Detect which cell encompasses the target text, then output its [x, y] center coordinate. 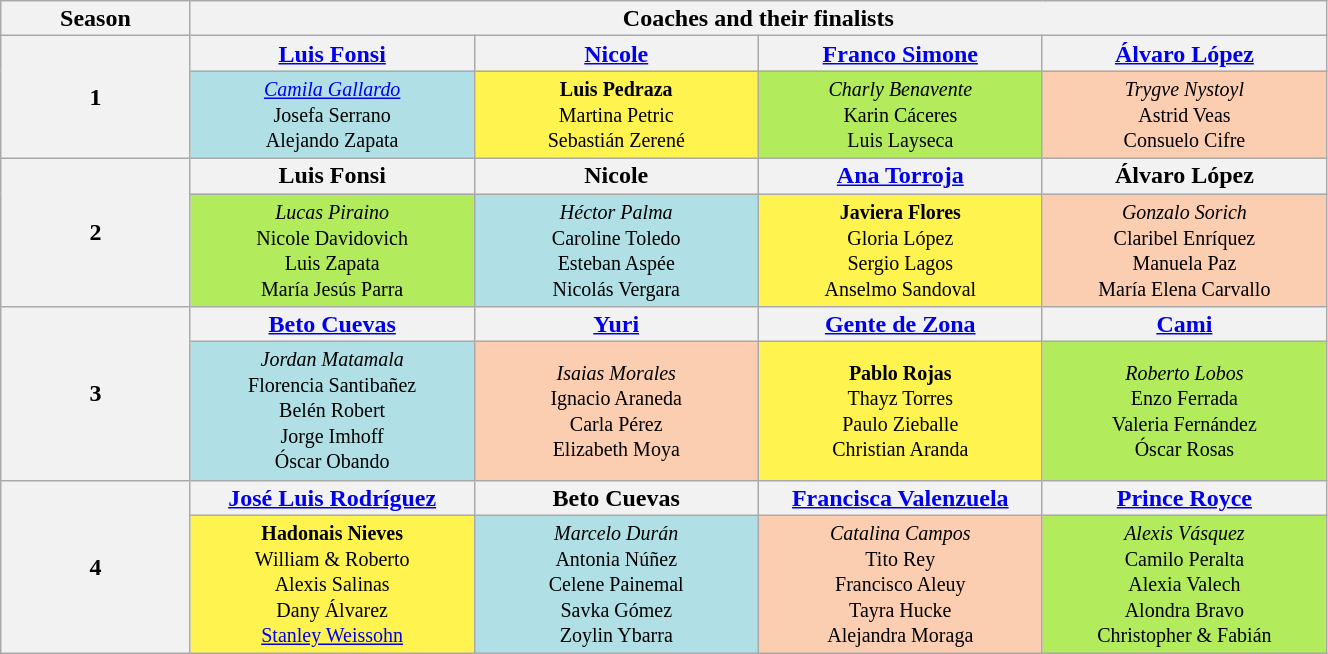
3 [96, 394]
1 [96, 98]
Jordan MatamalaFlorencia SantibañezBelén RobertJorge ImhoffÓscar Obando [332, 412]
4 [96, 567]
José Luis Rodríguez [332, 498]
Luis PedrazaMartina PetricSebastián Zerené [616, 115]
Francisca Valenzuela [900, 498]
Pablo RojasThayz TorresPaulo ZieballeChristian Aranda [900, 412]
Catalina CamposTito ReyFrancisco AleuyTayra HuckeAlejandra Moraga [900, 584]
Alexis VásquezCamilo PeraltaAlexia ValechAlondra BravoChristopher & Fabián [1184, 584]
Season [96, 18]
Camila GallardoJosefa SerranoAlejando Zapata [332, 115]
Gente de Zona [900, 324]
Prince Royce [1184, 498]
Javiera FloresGloria LópezSergio LagosAnselmo Sandoval [900, 250]
Charly BenaventeKarin CáceresLuis Layseca [900, 115]
Gonzalo SorichClaribel EnríquezManuela PazMaría Elena Carvallo [1184, 250]
Hadonais NievesWilliam & RobertoAlexis SalinasDany ÁlvarezStanley Weissohn [332, 584]
Franco Simone [900, 54]
Isaias MoralesIgnacio AranedaCarla PérezElizabeth Moya [616, 412]
Ana Torroja [900, 176]
Trygve NystoylAstrid VeasConsuelo Cifre [1184, 115]
Cami [1184, 324]
Héctor Palma Caroline ToledoEsteban AspéeNicolás Vergara [616, 250]
2 [96, 232]
Lucas PirainoNicole DavidovichLuis ZapataMaría Jesús Parra [332, 250]
Coaches and their finalists [758, 18]
Marcelo DuránAntonia NúñezCelene PainemalSavka GómezZoylin Ybarra [616, 584]
Yuri [616, 324]
Roberto LobosEnzo FerradaValeria FernándezÓscar Rosas [1184, 412]
